Pinpoint the cell where the given text exists, returning its [x, y] midpoint coordinate. 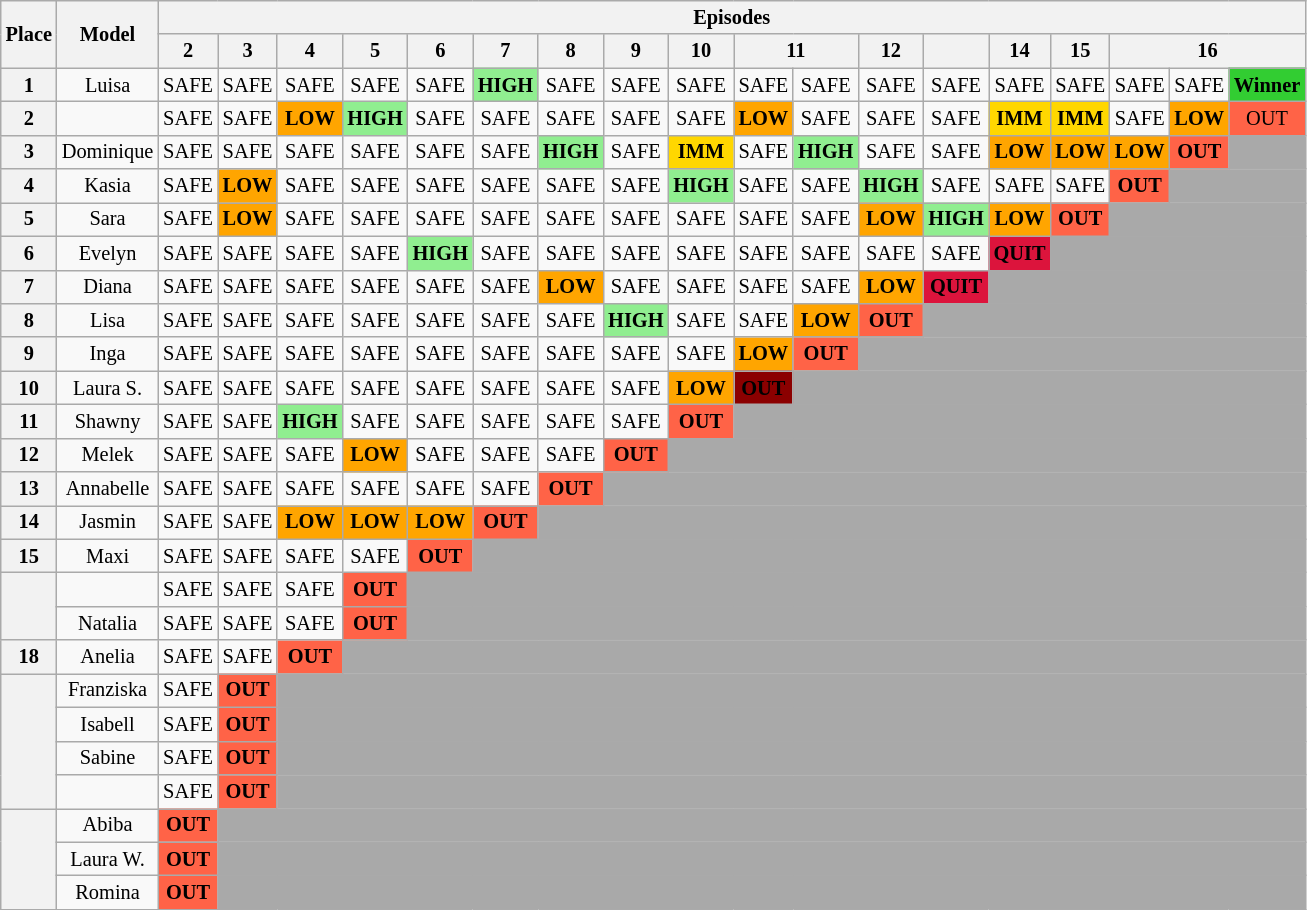
Maxi [108, 556]
Episodes [732, 17]
Place [29, 34]
Isabell [108, 724]
13 [29, 489]
Natalia [108, 623]
Jasmin [108, 522]
Diana [108, 287]
Sabine [108, 758]
Sara [108, 219]
Franziska [108, 690]
Laura W. [108, 859]
1 [29, 85]
18 [29, 657]
Winner [1267, 85]
Model [108, 34]
Evelyn [108, 253]
Inga [108, 354]
Dominique [108, 152]
Shawny [108, 421]
16 [1208, 51]
Anelia [108, 657]
Abiba [108, 825]
Romina [108, 892]
Lisa [108, 320]
Kasia [108, 186]
Laura S. [108, 388]
Annabelle [108, 489]
Melek [108, 455]
Luisa [108, 85]
